Extract the [X, Y] coordinate from the center of the cell holding the provided text.  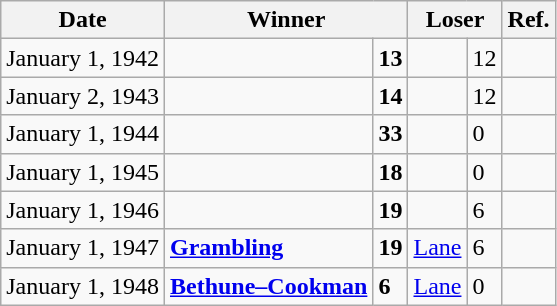
January 1, 1948 [83, 286]
January 1, 1945 [83, 172]
January 1, 1946 [83, 210]
Bethune–Cookman [268, 286]
January 1, 1942 [83, 58]
Date [83, 20]
Loser [455, 20]
18 [390, 172]
January 1, 1947 [83, 248]
13 [390, 58]
January 2, 1943 [83, 96]
Winner [286, 20]
Ref. [528, 20]
Grambling [268, 248]
14 [390, 96]
January 1, 1944 [83, 134]
33 [390, 134]
